Identify which cell holds the provided text, then report its (x, y) central coordinate. 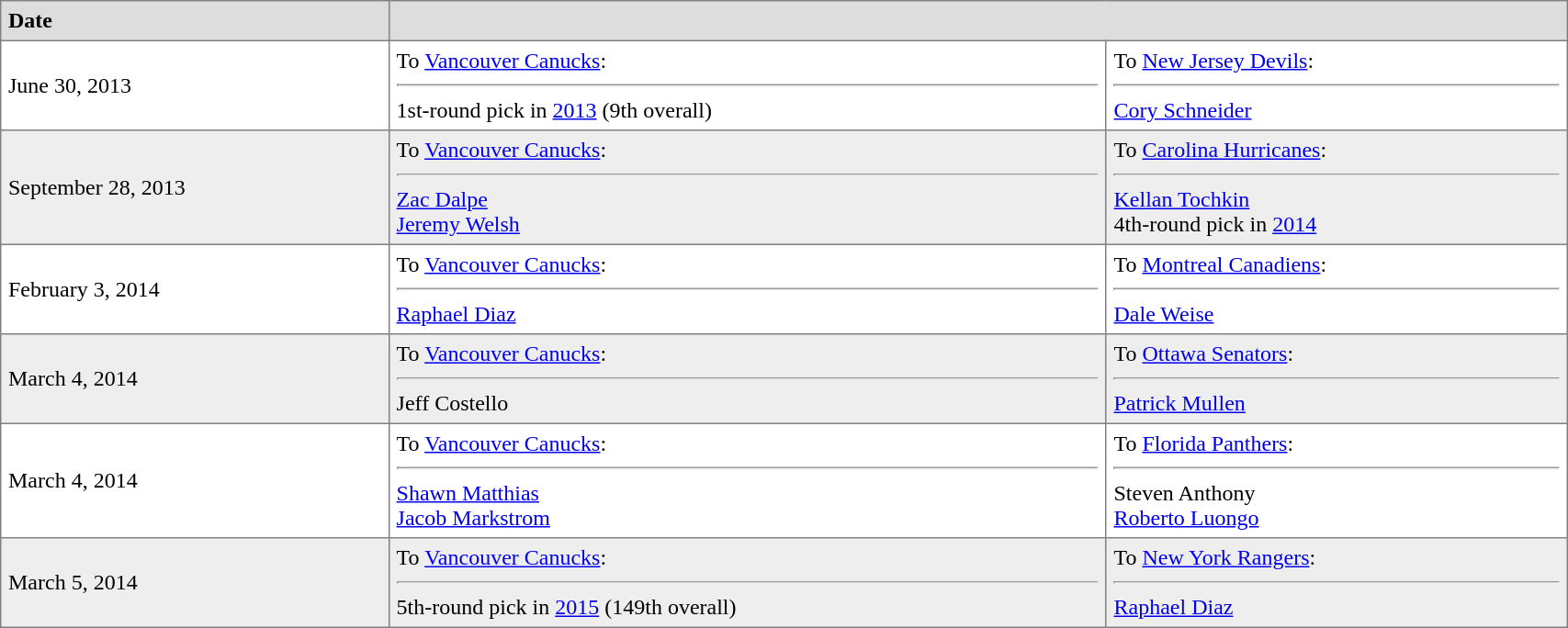
September 28, 2013 (195, 187)
To Montreal Canadiens:Dale Weise (1336, 289)
To Vancouver Canucks:Shawn MatthiasJacob Markstrom (748, 480)
To New York Rangers:Raphael Diaz (1336, 583)
To New Jersey Devils:Cory Schneider (1336, 85)
Date (195, 21)
To Vancouver Canucks:Zac DalpeJeremy Welsh (748, 187)
June 30, 2013 (195, 85)
To Vancouver Canucks:5th-round pick in 2015 (149th overall) (748, 583)
To Vancouver Canucks:1st-round pick in 2013 (9th overall) (748, 85)
To Vancouver Canucks:Raphael Diaz (748, 289)
February 3, 2014 (195, 289)
To Florida Panthers:Steven AnthonyRoberto Luongo (1336, 480)
To Vancouver Canucks:Jeff Costello (748, 379)
To Ottawa Senators:Patrick Mullen (1336, 379)
March 5, 2014 (195, 583)
To Carolina Hurricanes:Kellan Tochkin4th-round pick in 2014 (1336, 187)
